Find where the given text appears and provide that cell's center as (x, y) coordinate. 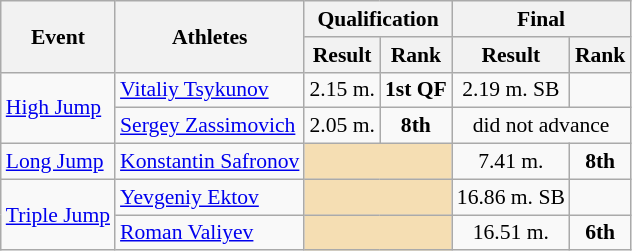
Qualification (378, 19)
Yevgeniy Ektov (210, 197)
2.05 m. (342, 126)
Event (58, 36)
2.19 m. SB (511, 90)
Konstantin Safronov (210, 162)
Long Jump (58, 162)
Sergey Zassimovich (210, 126)
16.51 m. (511, 233)
Vitaliy Tsykunov (210, 90)
High Jump (58, 108)
Roman Valiyev (210, 233)
2.15 m. (342, 90)
Final (542, 19)
6th (600, 233)
Athletes (210, 36)
Triple Jump (58, 214)
7.41 m. (511, 162)
did not advance (542, 126)
1st QF (416, 90)
16.86 m. SB (511, 197)
